Output the (x, y) coordinate of the center of the cell containing the given text.  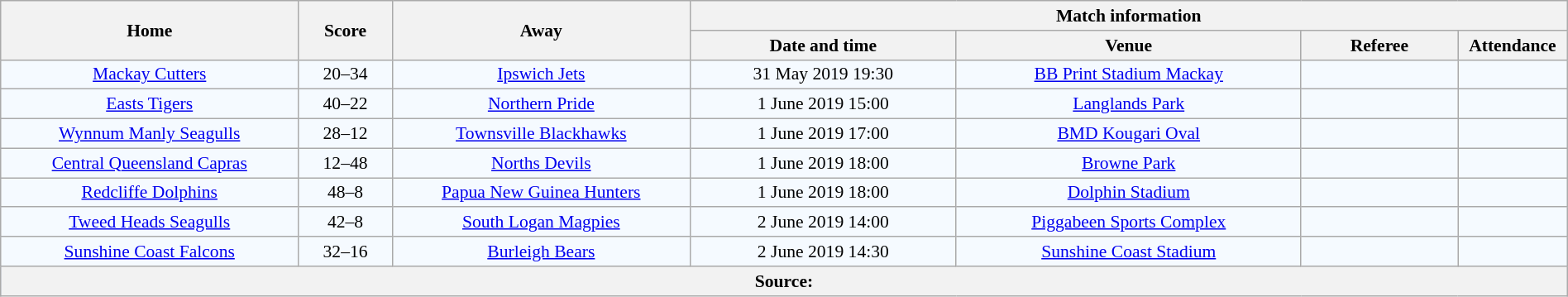
Date and time (823, 46)
Ipswich Jets (541, 74)
Match information (1128, 16)
Sunshine Coast Falcons (150, 251)
Redcliffe Dolphins (150, 193)
Sunshine Coast Stadium (1128, 251)
28–12 (346, 134)
42–8 (346, 223)
Source: (784, 281)
40–22 (346, 104)
32–16 (346, 251)
2 June 2019 14:00 (823, 223)
Score (346, 30)
Central Queensland Capras (150, 163)
Piggabeen Sports Complex (1128, 223)
Wynnum Manly Seagulls (150, 134)
Mackay Cutters (150, 74)
Burleigh Bears (541, 251)
Dolphin Stadium (1128, 193)
Papua New Guinea Hunters (541, 193)
Northern Pride (541, 104)
48–8 (346, 193)
12–48 (346, 163)
Townsville Blackhawks (541, 134)
2 June 2019 14:30 (823, 251)
Norths Devils (541, 163)
BB Print Stadium Mackay (1128, 74)
Away (541, 30)
1 June 2019 17:00 (823, 134)
Home (150, 30)
Langlands Park (1128, 104)
Referee (1379, 46)
Tweed Heads Seagulls (150, 223)
31 May 2019 19:30 (823, 74)
Attendance (1513, 46)
BMD Kougari Oval (1128, 134)
South Logan Magpies (541, 223)
Venue (1128, 46)
Easts Tigers (150, 104)
20–34 (346, 74)
Browne Park (1128, 163)
1 June 2019 15:00 (823, 104)
